Provide the [X, Y] coordinate of the cell's center where the given text is located.  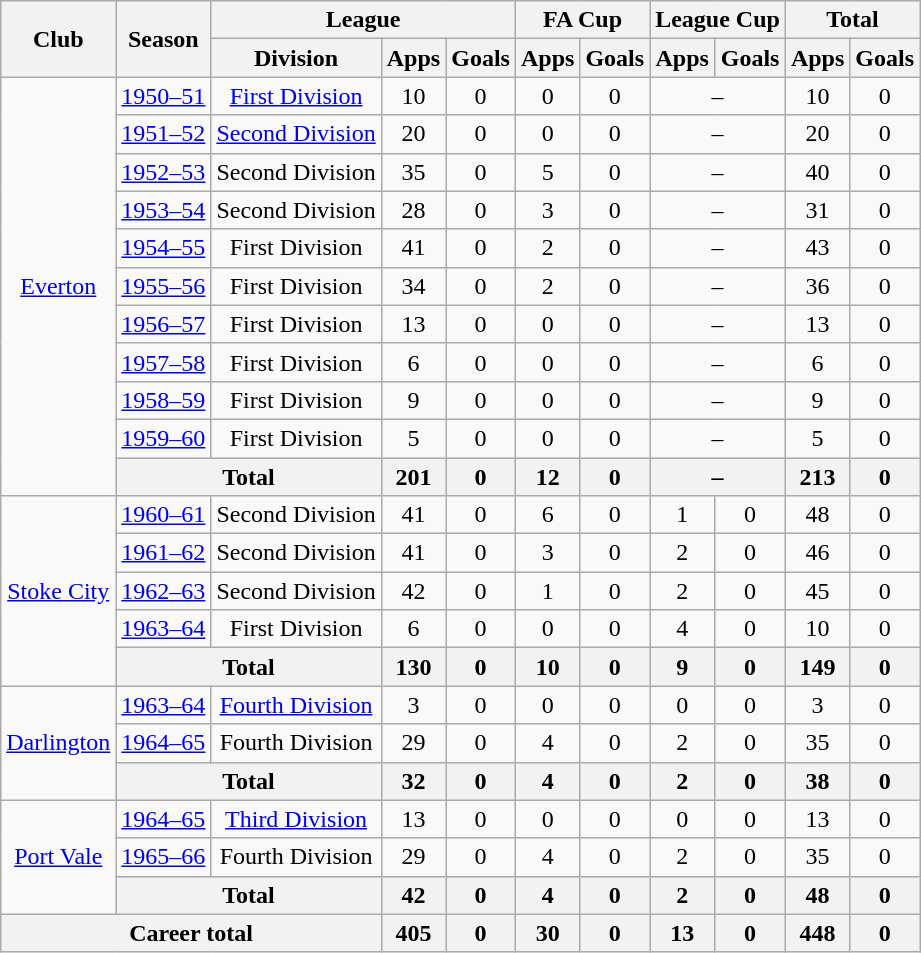
36 [817, 286]
Season [164, 39]
201 [413, 477]
1961–62 [164, 553]
448 [817, 933]
149 [817, 667]
45 [817, 591]
1958–59 [164, 400]
1953–54 [164, 210]
1951–52 [164, 134]
1962–63 [164, 591]
Division [296, 58]
40 [817, 172]
1957–58 [164, 362]
213 [817, 477]
46 [817, 553]
FA Cup [582, 20]
Port Vale [58, 857]
30 [547, 933]
1959–60 [164, 438]
38 [817, 781]
1950–51 [164, 96]
League [364, 20]
Everton [58, 286]
43 [817, 248]
Career total [192, 933]
405 [413, 933]
Darlington [58, 743]
Stoke City [58, 591]
League Cup [718, 20]
32 [413, 781]
1956–57 [164, 324]
130 [413, 667]
28 [413, 210]
1955–56 [164, 286]
Third Division [296, 819]
1965–66 [164, 857]
Club [58, 39]
12 [547, 477]
34 [413, 286]
31 [817, 210]
1954–55 [164, 248]
1952–53 [164, 172]
1960–61 [164, 515]
